Identify which cell holds the provided text, then report its [x, y] central coordinate. 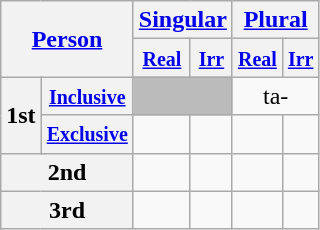
Singular [182, 20]
1st [21, 115]
Inclusive [87, 96]
3rd [68, 210]
ta- [276, 96]
Exclusive [87, 134]
2nd [68, 172]
Plural [276, 20]
Person [68, 39]
